Return (x, y) of the center of cell containing provided text 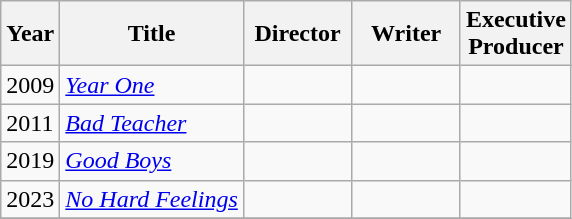
Writer (406, 34)
2023 (30, 199)
No Hard Feelings (152, 199)
ExecutiveProducer (516, 34)
Year One (152, 85)
2009 (30, 85)
2019 (30, 161)
Good Boys (152, 161)
Title (152, 34)
2011 (30, 123)
Year (30, 34)
Bad Teacher (152, 123)
Director (298, 34)
